For the text-containing cell, return its midpoint in (X, Y) coordinate format. 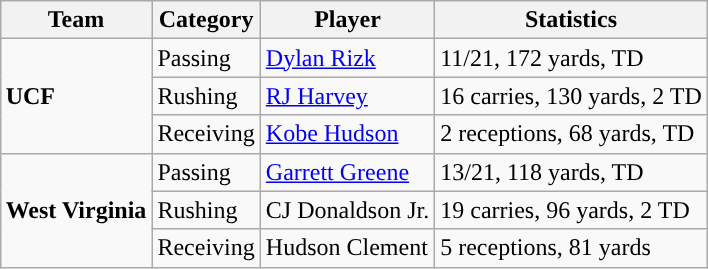
CJ Donaldson Jr. (347, 210)
16 carries, 130 yards, 2 TD (572, 96)
5 receptions, 81 yards (572, 248)
19 carries, 96 yards, 2 TD (572, 210)
Player (347, 20)
2 receptions, 68 yards, TD (572, 134)
11/21, 172 yards, TD (572, 58)
Category (206, 20)
Dylan Rizk (347, 58)
Statistics (572, 20)
13/21, 118 yards, TD (572, 172)
Team (76, 20)
West Virginia (76, 210)
UCF (76, 96)
Hudson Clement (347, 248)
Garrett Greene (347, 172)
RJ Harvey (347, 96)
Kobe Hudson (347, 134)
